Capture the cell that displays the provided text and extract its [x, y] central coordinate. 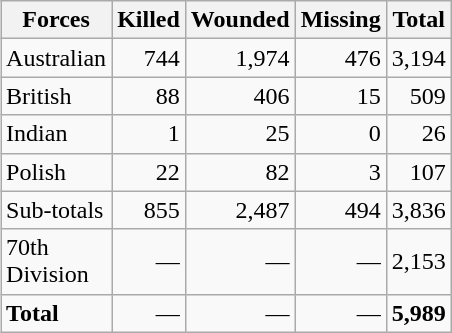
406 [240, 96]
5,989 [418, 313]
3,194 [418, 58]
855 [149, 210]
476 [340, 58]
Forces [56, 20]
107 [418, 172]
2,487 [240, 210]
3,836 [418, 210]
88 [149, 96]
1 [149, 134]
3 [340, 172]
Sub-totals [56, 210]
Missing [340, 20]
2,153 [418, 262]
0 [340, 134]
1,974 [240, 58]
Indian [56, 134]
494 [340, 210]
Australian [56, 58]
15 [340, 96]
70thDivision [56, 262]
509 [418, 96]
Killed [149, 20]
Wounded [240, 20]
82 [240, 172]
744 [149, 58]
25 [240, 134]
26 [418, 134]
British [56, 96]
Polish [56, 172]
22 [149, 172]
